Capture the cell that displays the provided text and extract its [X, Y] central coordinate. 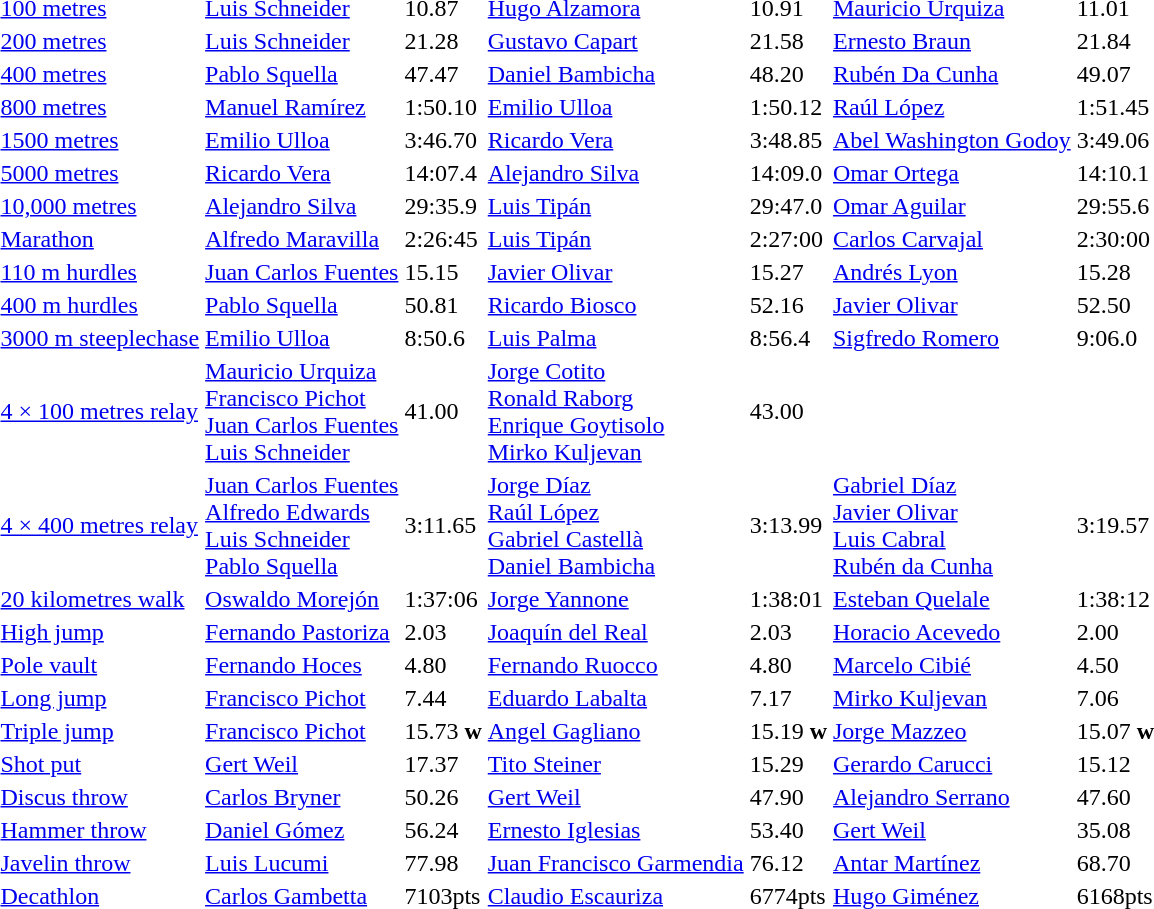
1:50.10 [443, 107]
Luis Lucumi [302, 863]
Juan Carlos Fuentes [302, 272]
Gustavo Capart [616, 41]
Andrés Lyon [952, 272]
1:50.12 [788, 107]
29:35.9 [443, 206]
15.19 w [788, 731]
50.81 [443, 305]
Raúl López [952, 107]
15.27 [788, 272]
15.29 [788, 764]
3:48.85 [788, 140]
47.90 [788, 797]
Joaquín del Real [616, 632]
7.44 [443, 698]
Omar Ortega [952, 173]
Mirko Kuljevan [952, 698]
Jorge Mazzeo [952, 731]
1:38:01 [788, 599]
Omar Aguilar [952, 206]
7.17 [788, 698]
56.24 [443, 830]
15.73 w [443, 731]
Esteban Quelale [952, 599]
43.00 [788, 412]
53.40 [788, 830]
2:26:45 [443, 239]
Jorge Díaz Raúl López Gabriel Castellà Daniel Bambicha [616, 526]
Horacio Acevedo [952, 632]
Fernando Ruocco [616, 665]
Jorge Cotito Ronald Raborg Enrique Goytisolo Mirko Kuljevan [616, 412]
21.58 [788, 41]
8:50.6 [443, 338]
41.00 [443, 412]
21.28 [443, 41]
Antar Martínez [952, 863]
Ernesto Iglesias [616, 830]
Carlos Bryner [302, 797]
48.20 [788, 74]
52.16 [788, 305]
3:46.70 [443, 140]
3:13.99 [788, 526]
47.47 [443, 74]
Daniel Gómez [302, 830]
Abel Washington Godoy [952, 140]
Marcelo Cibié [952, 665]
76.12 [788, 863]
77.98 [443, 863]
Jorge Yannone [616, 599]
Angel Gagliano [616, 731]
Rubén Da Cunha [952, 74]
29:47.0 [788, 206]
Daniel Bambicha [616, 74]
14:09.0 [788, 173]
Carlos Carvajal [952, 239]
Luis Schneider [302, 41]
3:11.65 [443, 526]
17.37 [443, 764]
Tito Steiner [616, 764]
14:07.4 [443, 173]
Fernando Pastoriza [302, 632]
Luis Palma [616, 338]
Ernesto Braun [952, 41]
Gerardo Carucci [952, 764]
Eduardo Labalta [616, 698]
1:37:06 [443, 599]
2:27:00 [788, 239]
Alfredo Maravilla [302, 239]
Fernando Hoces [302, 665]
Mauricio Urquiza Francisco Pichot Juan Carlos Fuentes Luis Schneider [302, 412]
Manuel Ramírez [302, 107]
Alejandro Serrano [952, 797]
Juan Carlos Fuentes Alfredo Edwards Luis Schneider Pablo Squella [302, 526]
Gabriel Díaz Javier Olivar Luis Cabral Rubén da Cunha [952, 526]
15.15 [443, 272]
Sigfredo Romero [952, 338]
Oswaldo Morejón [302, 599]
50.26 [443, 797]
Juan Francisco Garmendia [616, 863]
8:56.4 [788, 338]
Ricardo Biosco [616, 305]
